Search for the cell housing the specified text and yield its [x, y] center coordinate. 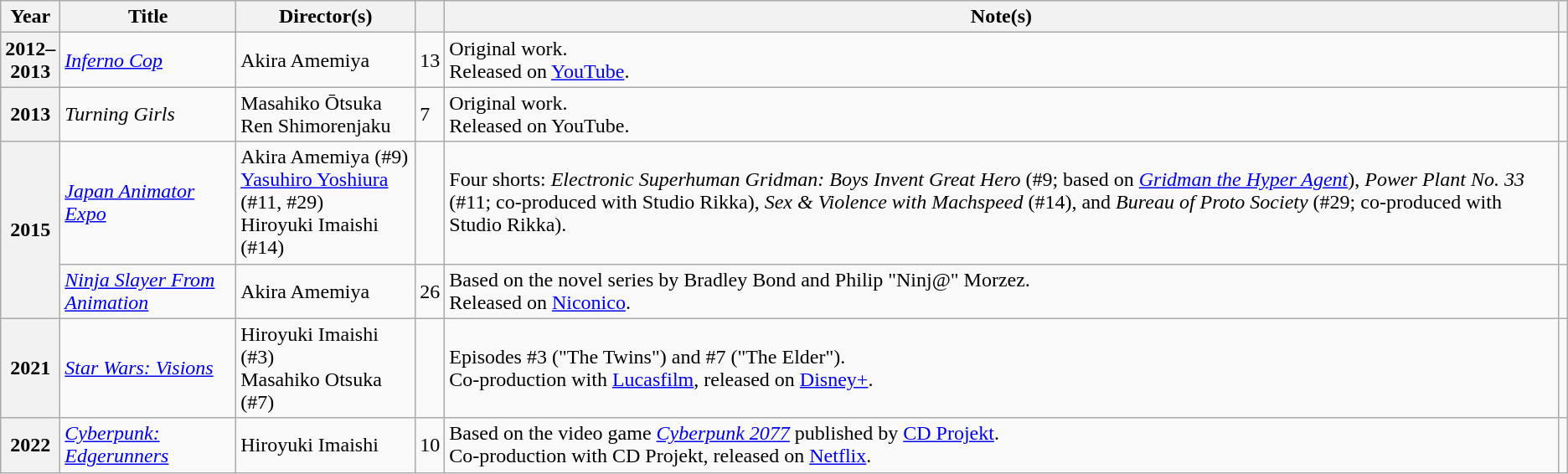
Based on the novel series by Bradley Bond and Philip "Ninj@" Morzez.Released on Niconico. [1002, 291]
Based on the video game Cyberpunk 2077 published by CD Projekt.Co-production with CD Projekt, released on Netflix. [1002, 446]
Hiroyuki Imaishi (#3)Masahiko Otsuka (#7) [326, 368]
Cyberpunk: Edgerunners [148, 446]
Masahiko ŌtsukaRen Shimorenjaku [326, 114]
Hiroyuki Imaishi [326, 446]
10 [431, 446]
Japan Animator Expo [148, 203]
13 [431, 60]
26 [431, 291]
Star Wars: Visions [148, 368]
Episodes #3 ("The Twins") and #7 ("The Elder").Co-production with Lucasfilm, released on Disney+. [1002, 368]
7 [431, 114]
Year [30, 17]
2012–2013 [30, 60]
Akira Amemiya (#9)Yasuhiro Yoshiura (#11, #29)Hiroyuki Imaishi (#14) [326, 203]
Turning Girls [148, 114]
2021 [30, 368]
Ninja Slayer From Animation [148, 291]
Note(s) [1002, 17]
2015 [30, 229]
2022 [30, 446]
Director(s) [326, 17]
2013 [30, 114]
Title [148, 17]
Inferno Cop [148, 60]
